Extract the [x, y] coordinate from the center of the cell holding the provided text.  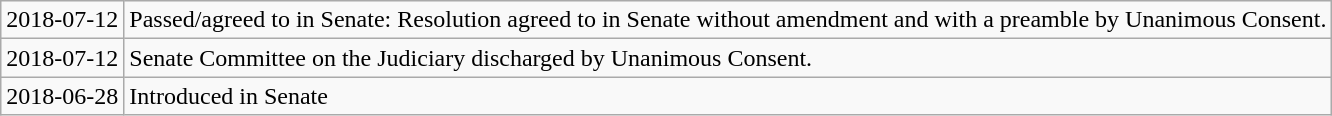
2018-06-28 [62, 96]
Introduced in Senate [728, 96]
Passed/agreed to in Senate: Resolution agreed to in Senate without amendment and with a preamble by Unanimous Consent. [728, 20]
Senate Committee on the Judiciary discharged by Unanimous Consent. [728, 58]
